Search for the cell housing the specified text and yield its (x, y) center coordinate. 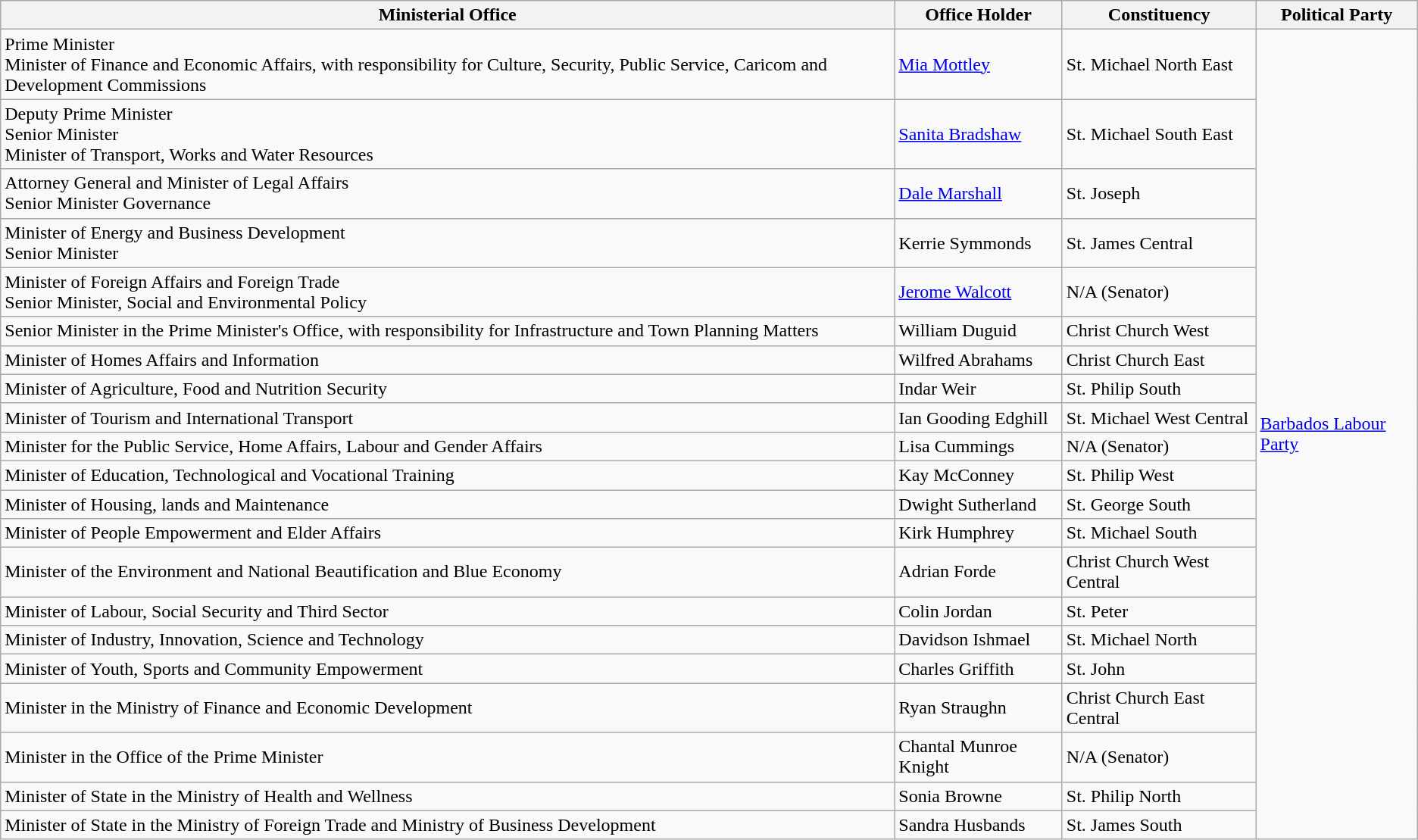
Colin Jordan (979, 611)
St. Michael South (1159, 533)
St. Michael North East (1159, 64)
Barbados Labour Party (1336, 435)
Sonia Browne (979, 796)
Minister of Education, Technological and Vocational Training (448, 475)
Lisa Cummings (979, 446)
Indar Weir (979, 389)
St. Michael North (1159, 640)
Sandra Husbands (979, 825)
Ryan Straughn (979, 707)
St. George South (1159, 504)
Minister of Energy and Business DevelopmentSenior Minister (448, 242)
St. James South (1159, 825)
Jerome Walcott (979, 292)
Wilfred Abrahams (979, 360)
Minister of People Empowerment and Elder Affairs (448, 533)
Minister in the Office of the Prime Minister (448, 757)
St. Philip South (1159, 389)
Minister of Agriculture, Food and Nutrition Security (448, 389)
Chantal Munroe Knight (979, 757)
St. Peter (1159, 611)
St. John (1159, 669)
Minister of State in the Ministry of Health and Wellness (448, 796)
St. Joseph (1159, 194)
Dale Marshall (979, 194)
Minister for the Public Service, Home Affairs, Labour and Gender Affairs (448, 446)
Kay McConney (979, 475)
Minister of Industry, Innovation, Science and Technology (448, 640)
Christ Church West (1159, 331)
Minister of Tourism and International Transport (448, 417)
Attorney General and Minister of Legal AffairsSenior Minister Governance (448, 194)
Charles Griffith (979, 669)
Dwight Sutherland (979, 504)
Davidson Ishmael (979, 640)
Adrian Forde (979, 573)
Deputy Prime MinisterSenior MinisterMinister of Transport, Works and Water Resources (448, 134)
St. James Central (1159, 242)
William Duguid (979, 331)
Christ Church West Central (1159, 573)
St. Philip North (1159, 796)
Minister of the Environment and National Beautification and Blue Economy (448, 573)
St. Michael West Central (1159, 417)
Ministerial Office (448, 15)
Sanita Bradshaw (979, 134)
Minister of Homes Affairs and Information (448, 360)
Mia Mottley (979, 64)
Ian Gooding Edghill (979, 417)
Kirk Humphrey (979, 533)
Political Party (1336, 15)
Minister of Foreign Affairs and Foreign TradeSenior Minister, Social and Environmental Policy (448, 292)
Kerrie Symmonds (979, 242)
St. Philip West (1159, 475)
Office Holder (979, 15)
Minister of Labour, Social Security and Third Sector (448, 611)
Minister of Housing, lands and Maintenance (448, 504)
Minister in the Ministry of Finance and Economic Development (448, 707)
Minister of State in the Ministry of Foreign Trade and Ministry of Business Development (448, 825)
Christ Church East Central (1159, 707)
Minister of Youth, Sports and Community Empowerment (448, 669)
Constituency (1159, 15)
Christ Church East (1159, 360)
Senior Minister in the Prime Minister's Office, with responsibility for Infrastructure and Town Planning Matters (448, 331)
St. Michael South East (1159, 134)
